Return the (x, y) coordinate for the center point of the cell that contains the specified text.  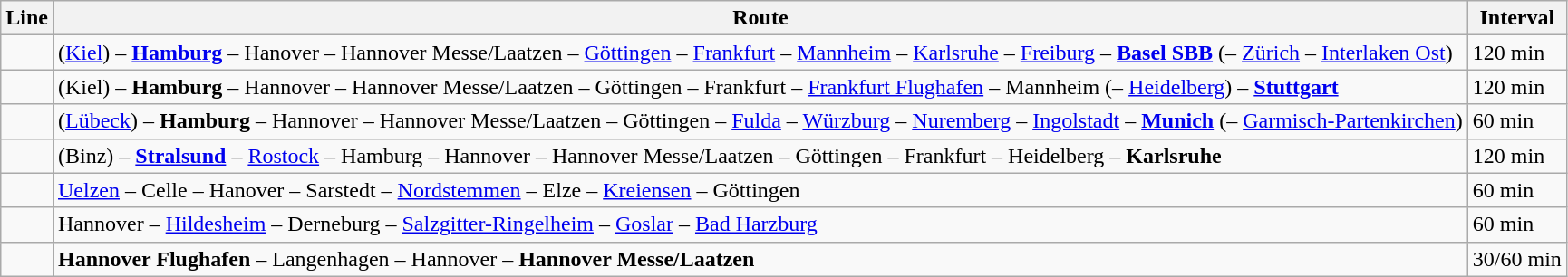
Interval (1517, 18)
Route (760, 18)
Line (27, 18)
Hannover Flughafen – Langenhagen – Hannover – Hannover Messe/Laatzen (760, 259)
(Kiel) – Hamburg – Hanover – Hannover Messe/Laatzen – Göttingen – Frankfurt – Mannheim – Karlsruhe – Freiburg – Basel SBB (– Zürich – Interlaken Ost) (760, 53)
(Kiel) – Hamburg – Hannover – Hannover Messe/Laatzen – Göttingen – Frankfurt – Frankfurt Flughafen – Mannheim (– Heidelberg) – Stuttgart (760, 87)
(Lübeck) – Hamburg – Hannover – Hannover Messe/Laatzen – Göttingen – Fulda – Würzburg – Nuremberg – Ingolstadt – Munich (– Garmisch-Partenkirchen) (760, 121)
Hannover – Hildesheim – Derneburg – Salzgitter-Ringelheim – Goslar – Bad Harzburg (760, 224)
(Binz) – Stralsund – Rostock – Hamburg – Hannover – Hannover Messe/Laatzen – Göttingen – Frankfurt – Heidelberg – Karlsruhe (760, 156)
30/60 min (1517, 259)
Uelzen – Celle – Hanover – Sarstedt – Nordstemmen – Elze – Kreiensen – Göttingen (760, 190)
